Provide the [X, Y] coordinate of the cell's center where the given text is located.  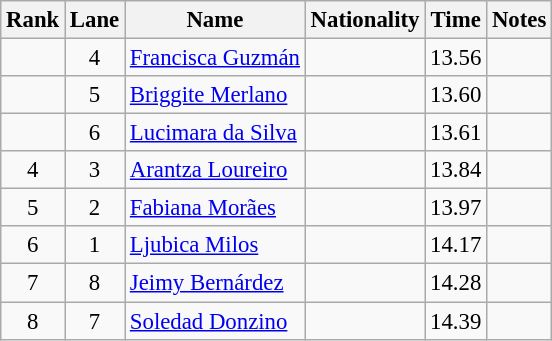
Soledad Donzino [216, 321]
13.97 [456, 208]
Jeimy Bernárdez [216, 283]
3 [95, 170]
Fabiana Morães [216, 208]
13.56 [456, 58]
Time [456, 20]
1 [95, 245]
14.28 [456, 283]
Name [216, 20]
13.84 [456, 170]
14.39 [456, 321]
14.17 [456, 245]
Francisca Guzmán [216, 58]
13.61 [456, 133]
Nationality [364, 20]
13.60 [456, 95]
Notes [520, 20]
Ljubica Milos [216, 245]
Arantza Loureiro [216, 170]
Rank [33, 20]
Lucimara da Silva [216, 133]
Lane [95, 20]
Briggite Merlano [216, 95]
2 [95, 208]
